Provide the [X, Y] coordinate of the cell's center where the given text is located.  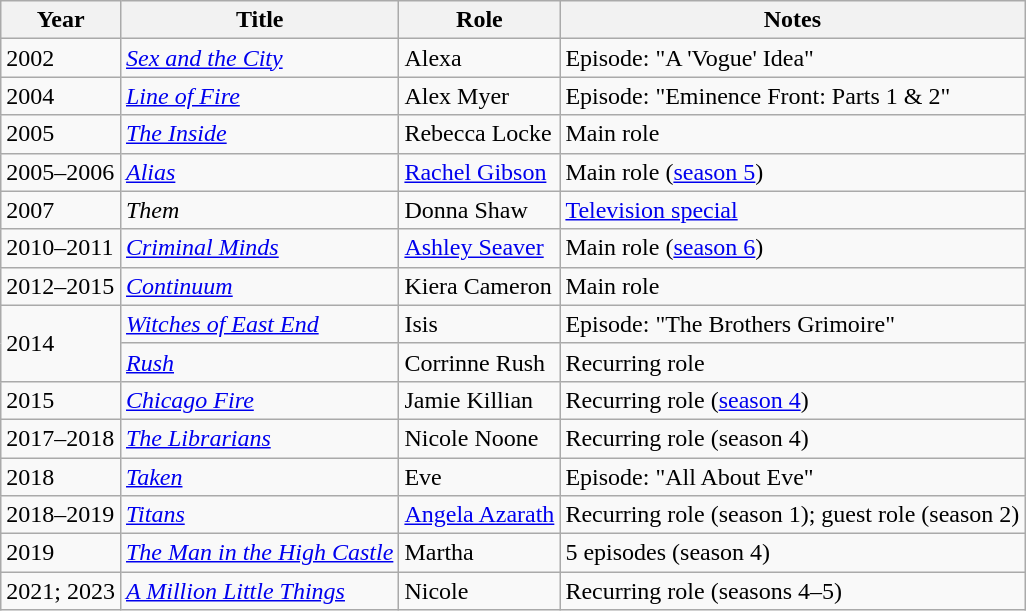
Episode: "The Brothers Grimoire" [792, 324]
Criminal Minds [259, 248]
2015 [61, 400]
Angela Azarath [480, 515]
The Librarians [259, 438]
2005 [61, 134]
Martha [480, 553]
Jamie Killian [480, 400]
Alias [259, 172]
Alex Myer [480, 96]
2010–2011 [61, 248]
Isis [480, 324]
Eve [480, 477]
Episode: "Eminence Front: Parts 1 & 2" [792, 96]
Nicole Noone [480, 438]
Kiera Cameron [480, 286]
Year [61, 20]
2019 [61, 553]
Rebecca Locke [480, 134]
Title [259, 20]
Donna Shaw [480, 210]
Recurring role (season 1); guest role (season 2) [792, 515]
2018 [61, 477]
The Inside [259, 134]
5 episodes (season 4) [792, 553]
Continuum [259, 286]
Titans [259, 515]
Rachel Gibson [480, 172]
Main role (season 6) [792, 248]
2017–2018 [61, 438]
Chicago Fire [259, 400]
Rush [259, 362]
Role [480, 20]
Main role (season 5) [792, 172]
Recurring role [792, 362]
2012–2015 [61, 286]
Ashley Seaver [480, 248]
Corrinne Rush [480, 362]
2004 [61, 96]
A Million Little Things [259, 591]
2014 [61, 343]
The Man in the High Castle [259, 553]
Nicole [480, 591]
2018–2019 [61, 515]
Recurring role (seasons 4–5) [792, 591]
2007 [61, 210]
Taken [259, 477]
Them [259, 210]
Line of Fire [259, 96]
Episode: "All About Eve" [792, 477]
Episode: "A 'Vogue' Idea" [792, 58]
2002 [61, 58]
Sex and the City [259, 58]
Television special [792, 210]
Alexa [480, 58]
2005–2006 [61, 172]
Notes [792, 20]
Witches of East End [259, 324]
2021; 2023 [61, 591]
